Find where the given text appears and provide that cell's center as (x, y) coordinate. 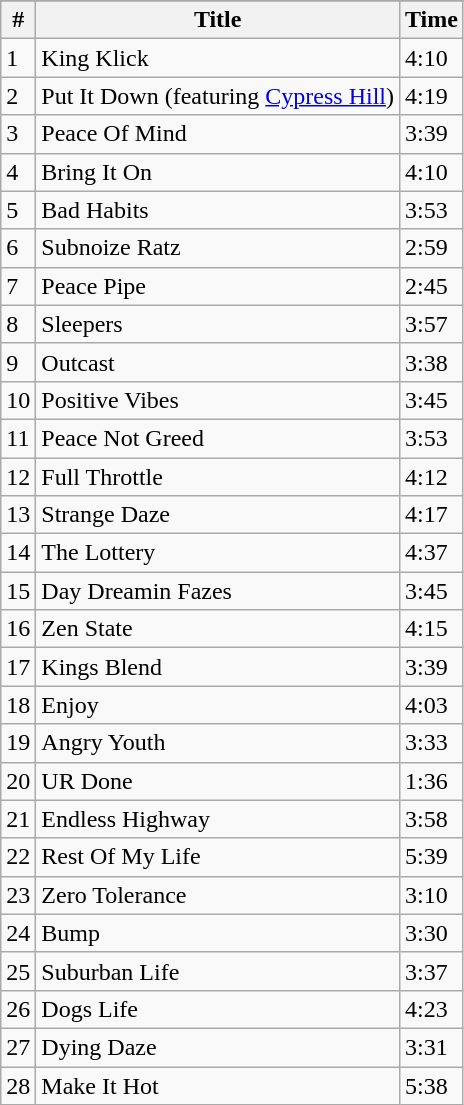
22 (18, 857)
5:39 (432, 857)
4:23 (432, 1009)
4:37 (432, 553)
Peace Of Mind (218, 134)
3:57 (432, 324)
3:30 (432, 933)
Put It Down (featuring Cypress Hill) (218, 96)
Positive Vibes (218, 400)
25 (18, 971)
26 (18, 1009)
2:45 (432, 286)
12 (18, 477)
20 (18, 781)
4:15 (432, 629)
16 (18, 629)
Peace Pipe (218, 286)
6 (18, 248)
8 (18, 324)
5 (18, 210)
Make It Hot (218, 1085)
3:31 (432, 1047)
Day Dreamin Fazes (218, 591)
10 (18, 400)
Zen State (218, 629)
Bad Habits (218, 210)
Dogs Life (218, 1009)
13 (18, 515)
Suburban Life (218, 971)
4:19 (432, 96)
UR Done (218, 781)
7 (18, 286)
18 (18, 705)
Sleepers (218, 324)
Enjoy (218, 705)
19 (18, 743)
27 (18, 1047)
3:58 (432, 819)
4:12 (432, 477)
28 (18, 1085)
17 (18, 667)
Bring It On (218, 172)
3 (18, 134)
Dying Daze (218, 1047)
11 (18, 438)
3:10 (432, 895)
Outcast (218, 362)
Time (432, 20)
2 (18, 96)
3:33 (432, 743)
Subnoize Ratz (218, 248)
4:17 (432, 515)
Bump (218, 933)
15 (18, 591)
Kings Blend (218, 667)
Endless Highway (218, 819)
2:59 (432, 248)
# (18, 20)
5:38 (432, 1085)
Zero Tolerance (218, 895)
1 (18, 58)
3:38 (432, 362)
4 (18, 172)
9 (18, 362)
14 (18, 553)
Angry Youth (218, 743)
3:37 (432, 971)
Peace Not Greed (218, 438)
4:03 (432, 705)
23 (18, 895)
Full Throttle (218, 477)
Rest Of My Life (218, 857)
King Klick (218, 58)
1:36 (432, 781)
21 (18, 819)
Title (218, 20)
Strange Daze (218, 515)
24 (18, 933)
The Lottery (218, 553)
